Determine the [x, y] coordinate at the center of the cell enclosing the given text.  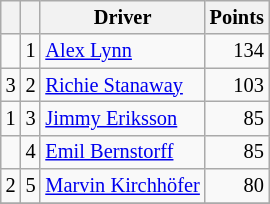
Driver [122, 17]
Marvin Kirchhöfer [122, 186]
Jimmy Eriksson [122, 118]
4 [31, 152]
Points [237, 17]
Emil Bernstorff [122, 152]
Richie Stanaway [122, 85]
103 [237, 85]
80 [237, 186]
134 [237, 51]
Alex Lynn [122, 51]
5 [31, 186]
